For the text-containing cell, return its midpoint in [x, y] coordinate format. 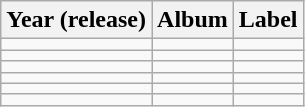
Year (release) [76, 20]
Label [268, 20]
Album [193, 20]
